For the text-containing cell, return its midpoint in [X, Y] coordinate format. 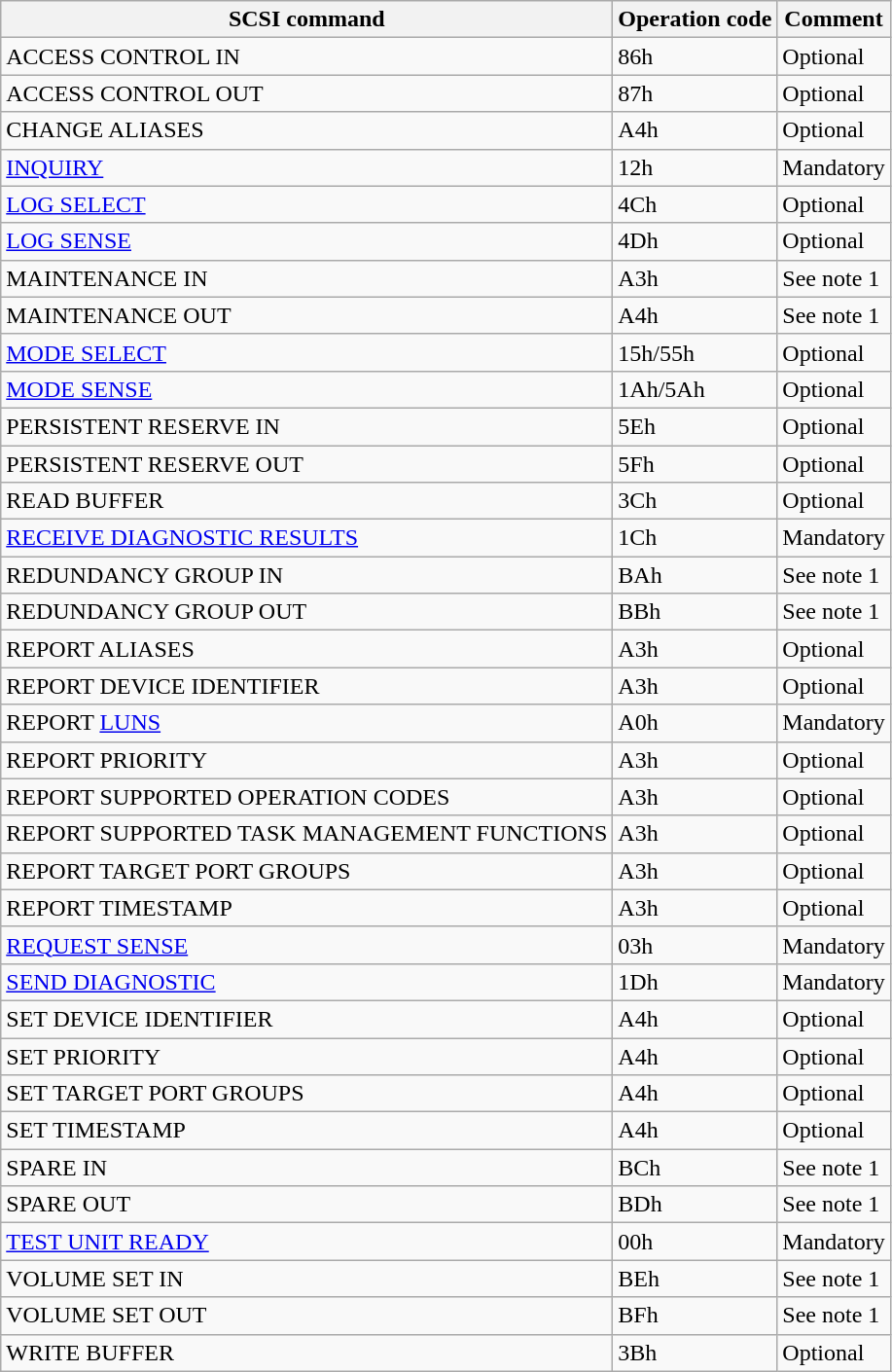
CHANGE ALIASES [307, 130]
3Ch [695, 501]
ACCESS CONTROL OUT [307, 93]
3Bh [695, 1353]
REPORT DEVICE IDENTIFIER [307, 686]
REPORT SUPPORTED TASK MANAGEMENT FUNCTIONS [307, 834]
ACCESS CONTROL IN [307, 56]
VOLUME SET IN [307, 1279]
SPARE IN [307, 1168]
SEND DIAGNOSTIC [307, 982]
4Ch [695, 204]
1Ah/5Ah [695, 389]
VOLUME SET OUT [307, 1316]
REPORT SUPPORTED OPERATION CODES [307, 797]
PERSISTENT RESERVE IN [307, 426]
Operation code [695, 19]
REPORT ALIASES [307, 649]
REDUNDANCY GROUP IN [307, 575]
MODE SENSE [307, 389]
1Dh [695, 982]
WRITE BUFFER [307, 1353]
BCh [695, 1168]
LOG SELECT [307, 204]
00h [695, 1242]
5Eh [695, 426]
RECEIVE DIAGNOSTIC RESULTS [307, 538]
TEST UNIT READY [307, 1242]
A0h [695, 723]
BEh [695, 1279]
REPORT TARGET PORT GROUPS [307, 871]
SET PRIORITY [307, 1056]
BDh [695, 1205]
LOG SENSE [307, 241]
REQUEST SENSE [307, 945]
5Fh [695, 464]
SCSI command [307, 19]
REPORT TIMESTAMP [307, 908]
PERSISTENT RESERVE OUT [307, 464]
MAINTENANCE IN [307, 278]
Comment [834, 19]
SET TARGET PORT GROUPS [307, 1094]
BBh [695, 612]
SET TIMESTAMP [307, 1131]
86h [695, 56]
MAINTENANCE OUT [307, 315]
REDUNDANCY GROUP OUT [307, 612]
03h [695, 945]
1Ch [695, 538]
INQUIRY [307, 167]
READ BUFFER [307, 501]
SPARE OUT [307, 1205]
REPORT LUNS [307, 723]
MODE SELECT [307, 352]
BAh [695, 575]
REPORT PRIORITY [307, 760]
SET DEVICE IDENTIFIER [307, 1019]
15h/55h [695, 352]
BFh [695, 1316]
12h [695, 167]
87h [695, 93]
4Dh [695, 241]
